Extract the (X, Y) coordinate from the center of the cell holding the provided text.  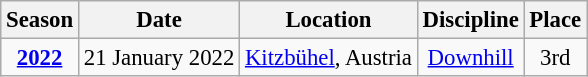
Date (158, 20)
Discipline (470, 20)
21 January 2022 (158, 58)
Season (40, 20)
2022 (40, 58)
Kitzbühel, Austria (329, 58)
3rd (555, 58)
Location (329, 20)
Downhill (470, 58)
Place (555, 20)
